For the text-containing cell, return its midpoint in [x, y] coordinate format. 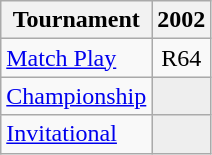
Match Play [76, 58]
Championship [76, 96]
2002 [182, 20]
Tournament [76, 20]
R64 [182, 58]
Invitational [76, 134]
